Capture the cell that displays the provided text and extract its [x, y] central coordinate. 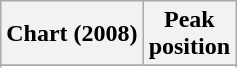
Peakposition [189, 34]
Chart (2008) [72, 34]
